Provide the [X, Y] coordinate of the cell's center where the given text is located.  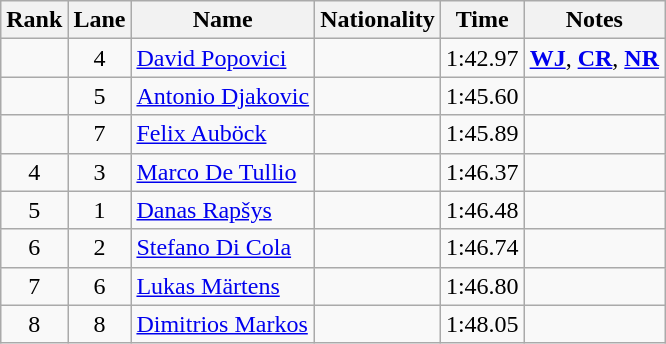
1:42.97 [482, 58]
Marco De Tullio [223, 172]
1:46.80 [482, 286]
WJ, CR, NR [594, 58]
1:45.89 [482, 134]
Lane [100, 20]
Name [223, 20]
Rank [34, 20]
David Popovici [223, 58]
Antonio Djakovic [223, 96]
Lukas Märtens [223, 286]
Danas Rapšys [223, 210]
Time [482, 20]
1:46.74 [482, 248]
Felix Auböck [223, 134]
3 [100, 172]
1:45.60 [482, 96]
Dimitrios Markos [223, 324]
1:46.37 [482, 172]
1:48.05 [482, 324]
1:46.48 [482, 210]
Nationality [378, 20]
Stefano Di Cola [223, 248]
Notes [594, 20]
1 [100, 210]
2 [100, 248]
